Return the (X, Y) coordinate for the center point of the cell that contains the specified text.  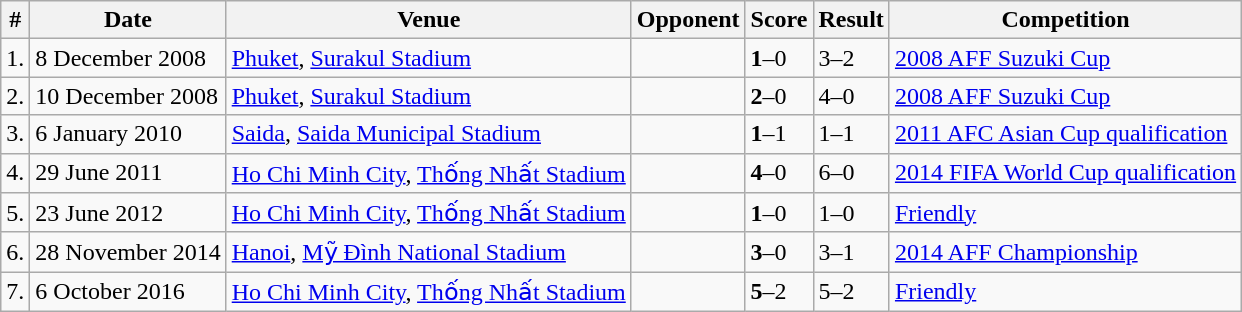
23 June 2012 (128, 213)
8 December 2008 (128, 58)
6. (16, 252)
Date (128, 20)
7. (16, 292)
Venue (428, 20)
2. (16, 96)
3. (16, 134)
3–1 (851, 252)
6 January 2010 (128, 134)
4. (16, 173)
2–0 (779, 96)
28 November 2014 (128, 252)
Opponent (688, 20)
# (16, 20)
Hanoi, Mỹ Đình National Stadium (428, 252)
2014 FIFA World Cup qualification (1065, 173)
29 June 2011 (128, 173)
3–0 (779, 252)
Result (851, 20)
Competition (1065, 20)
2011 AFC Asian Cup qualification (1065, 134)
Score (779, 20)
5. (16, 213)
2014 AFF Championship (1065, 252)
10 December 2008 (128, 96)
1. (16, 58)
Saida, Saida Municipal Stadium (428, 134)
3–2 (851, 58)
6 October 2016 (128, 292)
6–0 (851, 173)
